Return (X, Y) of the center of cell containing provided text 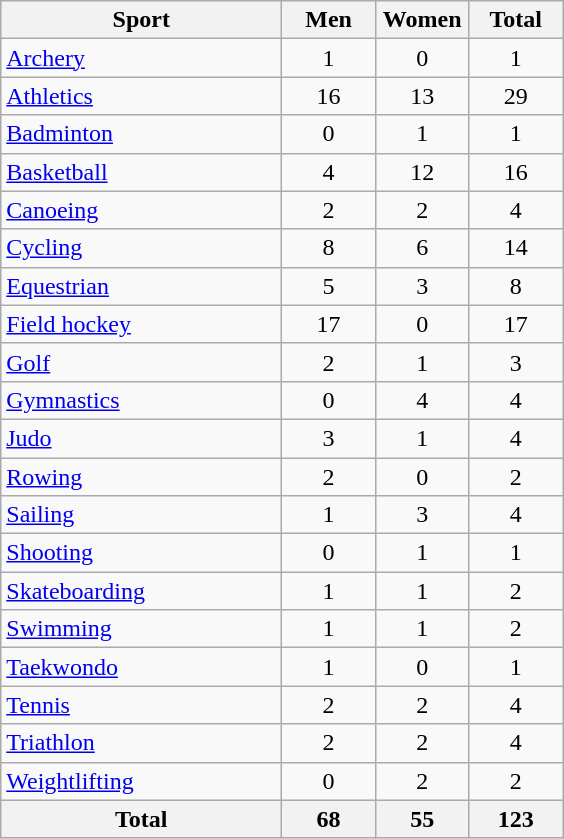
Archery (142, 58)
Athletics (142, 96)
Judo (142, 438)
Equestrian (142, 286)
14 (516, 248)
Women (422, 20)
29 (516, 96)
Golf (142, 362)
Gymnastics (142, 400)
Weightlifting (142, 781)
68 (329, 819)
5 (329, 286)
6 (422, 248)
55 (422, 819)
Field hockey (142, 324)
Rowing (142, 477)
Shooting (142, 553)
Swimming (142, 629)
Men (329, 20)
Triathlon (142, 743)
Sailing (142, 515)
Canoeing (142, 210)
123 (516, 819)
Cycling (142, 248)
Taekwondo (142, 667)
13 (422, 96)
Badminton (142, 134)
Skateboarding (142, 591)
Basketball (142, 172)
Tennis (142, 705)
Sport (142, 20)
12 (422, 172)
